Identify which cell holds the provided text, then report its [x, y] central coordinate. 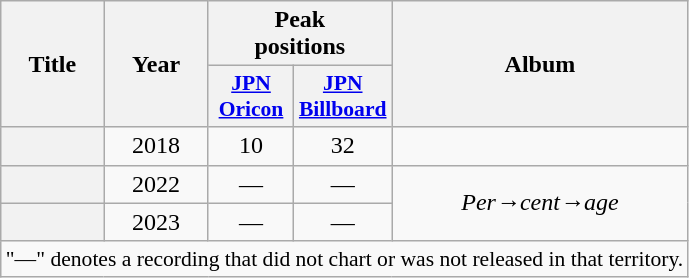
10 [251, 146]
Album [540, 64]
Title [52, 64]
JPNBillboard [343, 96]
2022 [156, 184]
Peak positions [300, 34]
32 [343, 146]
2023 [156, 222]
JPNOricon [251, 96]
Year [156, 64]
2018 [156, 146]
"—" denotes a recording that did not chart or was not released in that territory. [345, 259]
Per→cent→age [540, 203]
